Search for the cell housing the specified text and yield its [x, y] center coordinate. 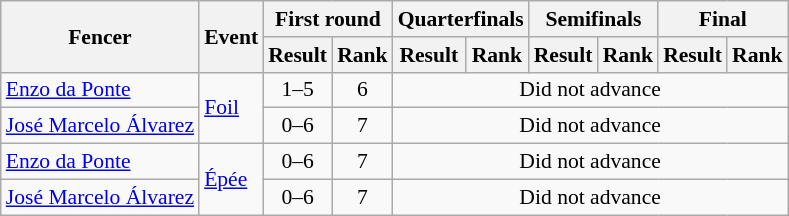
Foil [231, 108]
First round [328, 19]
Quarterfinals [461, 19]
6 [362, 90]
Semifinals [594, 19]
Final [722, 19]
Épée [231, 180]
1–5 [298, 90]
Event [231, 36]
Fencer [100, 36]
